Locate the cell with the specified text and output its [x, y] center coordinate. 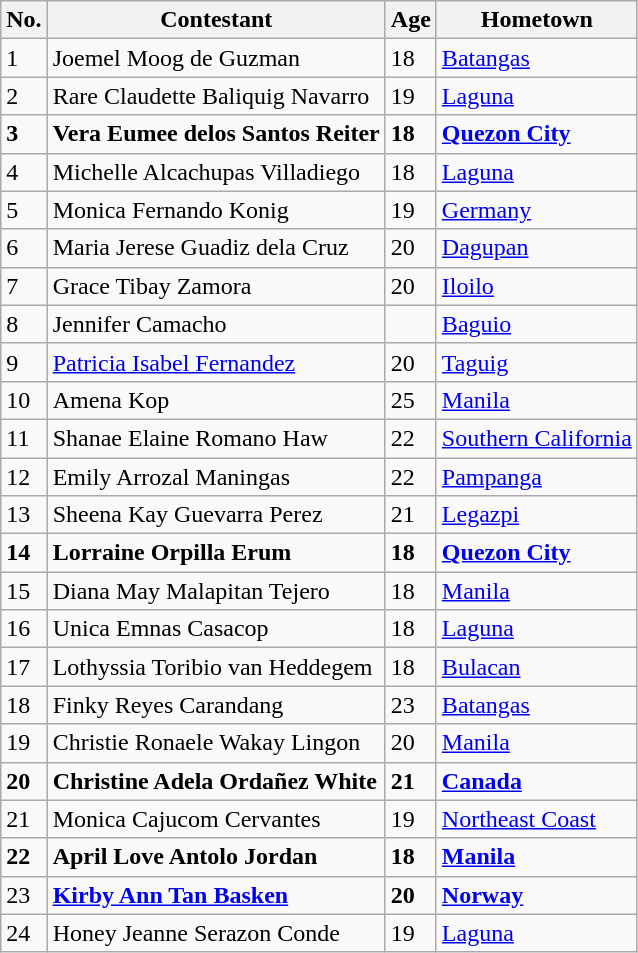
Baguio [536, 324]
10 [24, 400]
Jennifer Camacho [216, 324]
Canada [536, 781]
3 [24, 134]
Shanae Elaine Romano Haw [216, 438]
1 [24, 58]
Vera Eumee delos Santos Reiter [216, 134]
Lothyssia Toribio van Heddegem [216, 667]
16 [24, 629]
Amena Kop [216, 400]
Kirby Ann Tan Basken [216, 895]
Michelle Alcachupas Villadiego [216, 172]
6 [24, 248]
No. [24, 20]
15 [24, 591]
4 [24, 172]
April Love Antolo Jordan [216, 857]
Age [410, 20]
Dagupan [536, 248]
11 [24, 438]
Pampanga [536, 477]
Christie Ronaele Wakay Lingon [216, 743]
7 [24, 286]
Unica Emnas Casacop [216, 629]
25 [410, 400]
Bulacan [536, 667]
Maria Jerese Guadiz dela Cruz [216, 248]
Hometown [536, 20]
Grace Tibay Zamora [216, 286]
Legazpi [536, 515]
Rare Claudette Baliquig Navarro [216, 96]
Southern California [536, 438]
17 [24, 667]
5 [24, 210]
Monica Cajucom Cervantes [216, 819]
Joemel Moog de Guzman [216, 58]
8 [24, 324]
Honey Jeanne Serazon Conde [216, 933]
Norway [536, 895]
Taguig [536, 362]
13 [24, 515]
Christine Adela Ordañez White [216, 781]
Patricia Isabel Fernandez [216, 362]
Diana May Malapitan Tejero [216, 591]
24 [24, 933]
Lorraine Orpilla Erum [216, 553]
Contestant [216, 20]
2 [24, 96]
14 [24, 553]
Iloilo [536, 286]
Germany [536, 210]
Sheena Kay Guevarra Perez [216, 515]
Finky Reyes Carandang [216, 705]
9 [24, 362]
Monica Fernando Konig [216, 210]
12 [24, 477]
Northeast Coast [536, 819]
Emily Arrozal Maningas [216, 477]
